Output the (x, y) coordinate of the center of the cell containing the given text.  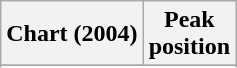
Chart (2004) (72, 34)
Peakposition (189, 34)
